Output the [x, y] coordinate of the center of the cell containing the given text.  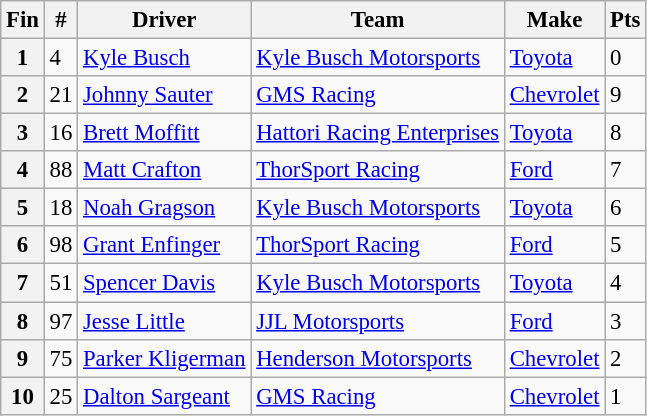
10 [23, 396]
Hattori Racing Enterprises [378, 133]
Kyle Busch [164, 58]
Henderson Motorsports [378, 358]
21 [60, 95]
18 [60, 208]
Driver [164, 20]
25 [60, 396]
Jesse Little [164, 321]
51 [60, 283]
Brett Moffitt [164, 133]
Grant Enfinger [164, 245]
Dalton Sargeant [164, 396]
98 [60, 245]
0 [626, 58]
JJL Motorsports [378, 321]
97 [60, 321]
Johnny Sauter [164, 95]
Parker Kligerman [164, 358]
Noah Gragson [164, 208]
Matt Crafton [164, 170]
Make [554, 20]
Team [378, 20]
Spencer Davis [164, 283]
88 [60, 170]
Fin [23, 20]
75 [60, 358]
Pts [626, 20]
16 [60, 133]
# [60, 20]
